Detect which cell encompasses the target text, then output its (x, y) center coordinate. 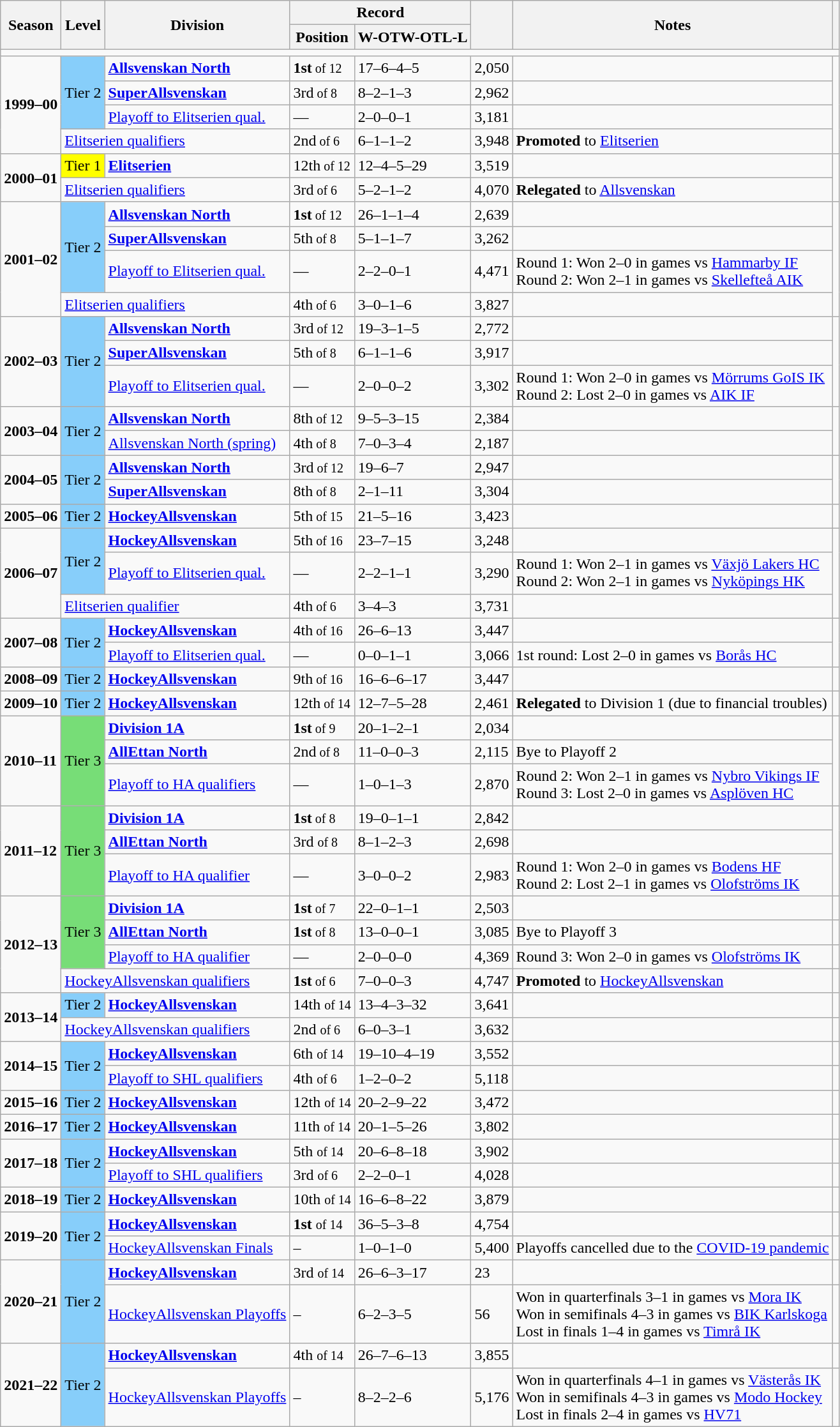
1st of 7 (322, 908)
26–6–13 (412, 630)
2021–22 (31, 1385)
2002–03 (31, 361)
23–7–15 (412, 540)
Notes (673, 25)
0–0–1–1 (412, 654)
2016–17 (31, 1126)
5–2–1–2 (412, 190)
Tier 1 (83, 165)
1st round: Lost 2–0 in games vs Borås HC (673, 654)
6–2–3–5 (412, 1314)
2–2–1–1 (412, 573)
7–0–0–3 (412, 981)
Division (197, 25)
8–1–2–3 (412, 842)
3,802 (491, 1126)
26–1–1–4 (412, 214)
21–5–16 (412, 516)
17–6–4–5 (412, 68)
4th of 8 (322, 443)
4,754 (491, 1224)
5th of 14 (322, 1151)
2004–05 (31, 479)
Round 2: Won 2–1 in games vs Nybro Vikings IFRound 3: Lost 2–0 in games vs Asplöven HC (673, 785)
20–1–5–26 (412, 1126)
1–0–1–3 (412, 785)
19–3–1–5 (412, 329)
26–7–6–13 (412, 1355)
11th of 14 (322, 1126)
1st of 14 (322, 1224)
2,050 (491, 68)
3,855 (491, 1355)
19–10–4–19 (412, 1053)
3,262 (491, 238)
Record (380, 13)
Bye to Playoff 2 (673, 752)
3,302 (491, 386)
2011–12 (31, 850)
16–6–8–22 (412, 1200)
20–6–8–18 (412, 1151)
6th of 14 (322, 1053)
3,879 (491, 1200)
12–7–5–28 (412, 703)
3,423 (491, 516)
Promoted to HockeyAllsvenskan (673, 981)
8th of 12 (322, 419)
2012–13 (31, 944)
Level (83, 25)
1999–00 (31, 105)
1–0–1–0 (412, 1248)
2017–18 (31, 1163)
19–0–1–1 (412, 818)
Season (31, 25)
23 (491, 1272)
3,632 (491, 1029)
2,870 (491, 785)
Round 1: Won 2–0 in games vs Mörrums GoIS IKRound 2: Lost 2–0 in games vs AIK IF (673, 386)
3,917 (491, 353)
2,034 (491, 727)
3rd of 14 (322, 1272)
3,085 (491, 932)
9th of 16 (322, 679)
2–1–11 (412, 492)
2–0–0–0 (412, 956)
Playoffs cancelled due to the COVID-19 pandemic (673, 1248)
2019–20 (31, 1236)
36–5–3–8 (412, 1224)
2,842 (491, 818)
20–1–2–1 (412, 727)
4th of 16 (322, 630)
3,472 (491, 1102)
1–2–0–2 (412, 1078)
6–1–1–6 (412, 353)
16–6–6–17 (412, 679)
2018–19 (31, 1200)
4,471 (491, 271)
Round 1: Won 2–0 in games vs Hammarby IFRound 2: Won 2–1 in games vs Skellefteå AIK (673, 271)
2,503 (491, 908)
7–0–3–4 (412, 443)
2000–01 (31, 177)
3,552 (491, 1053)
2006–07 (31, 573)
4,369 (491, 956)
13–4–3–32 (412, 1005)
Won in quarterfinals 3–1 in games vs Mora IKWon in semifinals 4–3 in games vs BIK KarlskogaLost in finals 1–4 in games vs Timrå IK (673, 1314)
Promoted to Elitserien (673, 141)
5–1–1–7 (412, 238)
Won in quarterfinals 4–1 in games vs Västerås IKWon in semifinals 4–3 in games vs Modo HockeyLost in finals 2–4 in games vs HV71 (673, 1397)
3–4–3 (412, 606)
56 (491, 1314)
19–6–7 (412, 467)
2001–02 (31, 259)
Elitserien qualifier (176, 606)
8–2–2–6 (412, 1397)
Playoff to HA qualifiers (197, 785)
HockeyAllsvenskan Finals (197, 1248)
2,947 (491, 467)
2014–15 (31, 1066)
2,983 (491, 875)
2–0–0–2 (412, 386)
Relegated to Allsvenskan (673, 190)
5,400 (491, 1248)
3,519 (491, 165)
2010–11 (31, 760)
3,248 (491, 540)
13–0–0–1 (412, 932)
3,902 (491, 1151)
3,290 (491, 573)
2015–16 (31, 1102)
5,176 (491, 1397)
2,772 (491, 329)
1st of 6 (322, 981)
2003–04 (31, 431)
2008–09 (31, 679)
2,962 (491, 93)
3–0–1–6 (412, 305)
2007–08 (31, 642)
4,747 (491, 981)
2–0–0–1 (412, 117)
2009–10 (31, 703)
3,948 (491, 141)
12th of 12 (322, 165)
2005–06 (31, 516)
2020–21 (31, 1302)
12–4–5–29 (412, 165)
2,384 (491, 419)
2,461 (491, 703)
5th of 16 (322, 540)
11–0–0–3 (412, 752)
3,827 (491, 305)
2,698 (491, 842)
Round 3: Won 2–0 in games vs Olofströms IK (673, 956)
Elitserien (197, 165)
8–2–1–3 (412, 93)
1st of 9 (322, 727)
2,639 (491, 214)
5th of 15 (322, 516)
8th of 8 (322, 492)
5,118 (491, 1078)
2013–14 (31, 1017)
3,066 (491, 654)
Round 1: Won 2–1 in games vs Växjö Lakers HCRound 2: Won 2–1 in games vs Nyköpings HK (673, 573)
10th of 14 (322, 1200)
2,115 (491, 752)
4,070 (491, 190)
Round 1: Won 2–0 in games vs Bodens HFRound 2: Lost 2–1 in games vs Olofströms IK (673, 875)
4,028 (491, 1175)
9–5–3–15 (412, 419)
3–0–0–2 (412, 875)
3,731 (491, 606)
20–2–9–22 (412, 1102)
3,641 (491, 1005)
4th of 14 (322, 1355)
3,304 (491, 492)
22–0–1–1 (412, 908)
W-OTW-OTL-L (412, 37)
2nd of 8 (322, 752)
6–0–3–1 (412, 1029)
Bye to Playoff 3 (673, 932)
2,187 (491, 443)
Relegated to Division 1 (due to financial troubles) (673, 703)
26–6–3–17 (412, 1272)
3,181 (491, 117)
Allsvenskan North (spring) (197, 443)
6–1–1–2 (412, 141)
14th of 14 (322, 1005)
Position (322, 37)
